From the cell containing the given text, extract its center point as [X, Y] coordinate. 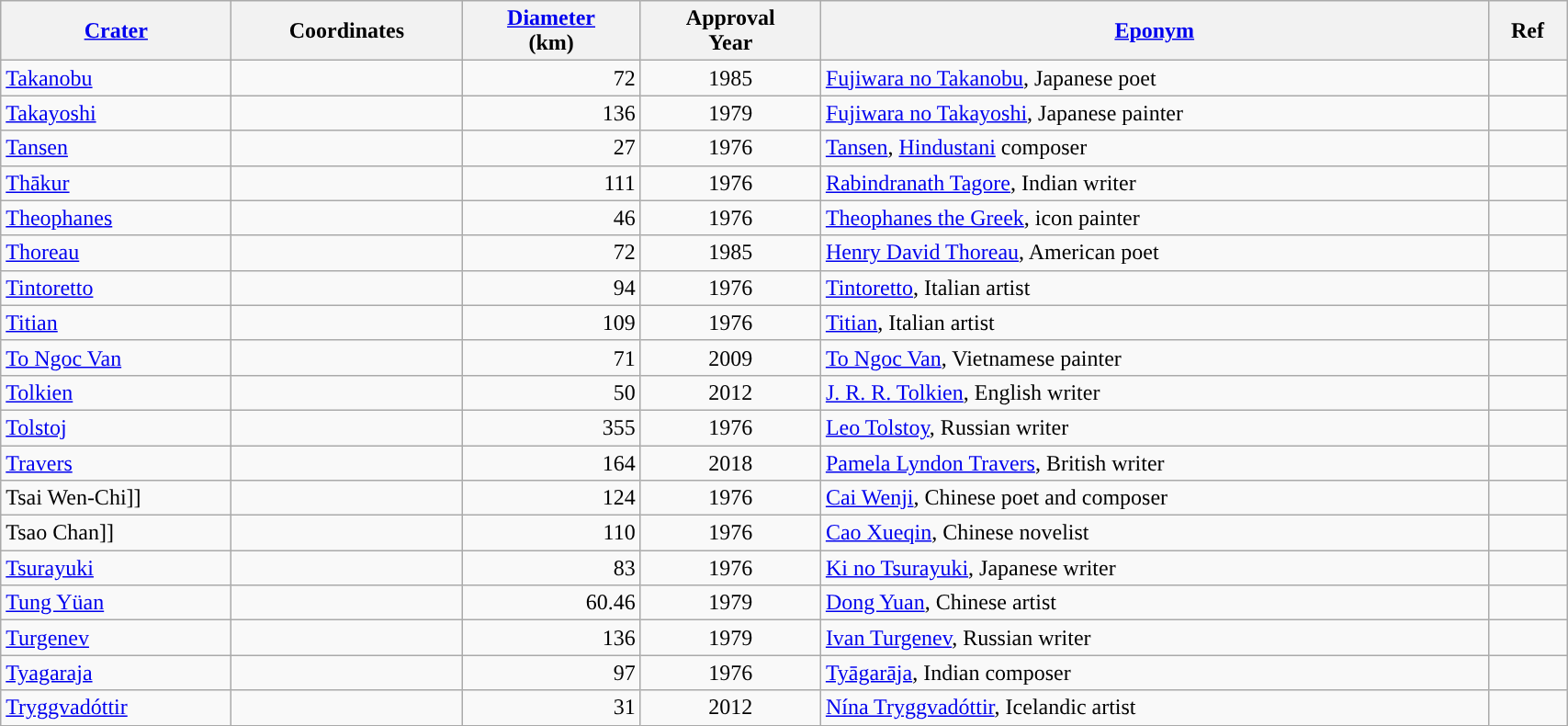
Ref [1527, 31]
J. R. R. Tolkien, English writer [1154, 392]
Coordinates [347, 31]
Thākur [116, 183]
Thoreau [116, 253]
Rabindranath Tagore, Indian writer [1154, 183]
71 [551, 357]
Tyagaraja [116, 673]
Cao Xueqin, Chinese novelist [1154, 533]
Ki no Tsurayuki, Japanese writer [1154, 568]
Tintoretto, Italian artist [1154, 288]
Tansen [116, 148]
Tryggvadóttir [116, 708]
2018 [730, 462]
31 [551, 708]
Tolstoj [116, 427]
97 [551, 673]
27 [551, 148]
Diameter(km) [551, 31]
Fujiwara no Takayoshi, Japanese painter [1154, 113]
50 [551, 392]
ApprovalYear [730, 31]
Fujiwara no Takanobu, Japanese poet [1154, 78]
60.46 [551, 603]
Nína Tryggvadóttir, Icelandic artist [1154, 708]
94 [551, 288]
110 [551, 533]
Theophanes [116, 218]
Tsao Chan]] [116, 533]
Tyāgarāja, Indian composer [1154, 673]
111 [551, 183]
Ivan Turgenev, Russian writer [1154, 638]
355 [551, 427]
2009 [730, 357]
Crater [116, 31]
Titian, Italian artist [1154, 323]
Tolkien [116, 392]
Takanobu [116, 78]
109 [551, 323]
46 [551, 218]
Titian [116, 323]
Tung Yüan [116, 603]
Theophanes the Greek, icon painter [1154, 218]
To Ngoc Van [116, 357]
Takayoshi [116, 113]
Tansen, Hindustani composer [1154, 148]
Dong Yuan, Chinese artist [1154, 603]
Turgenev [116, 638]
124 [551, 498]
Henry David Thoreau, American poet [1154, 253]
Eponym [1154, 31]
Pamela Lyndon Travers, British writer [1154, 462]
Tsai Wen-Chi]] [116, 498]
Tintoretto [116, 288]
To Ngoc Van, Vietnamese painter [1154, 357]
Leo Tolstoy, Russian writer [1154, 427]
Travers [116, 462]
83 [551, 568]
Tsurayuki [116, 568]
164 [551, 462]
Cai Wenji, Chinese poet and composer [1154, 498]
